Detect which cell encompasses the target text, then output its [x, y] center coordinate. 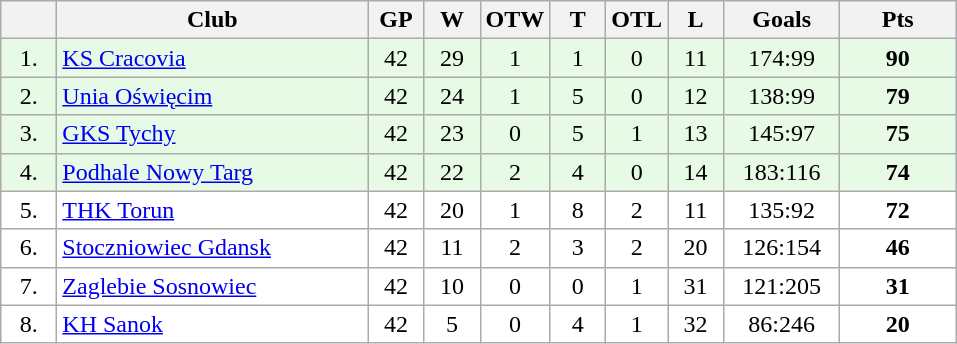
OTW [515, 20]
GKS Tychy [212, 134]
W [452, 20]
183:116 [782, 172]
24 [452, 96]
75 [898, 134]
Pts [898, 20]
74 [898, 172]
4. [29, 172]
T [578, 20]
Zaglebie Sosnowiec [212, 286]
L [696, 20]
Unia Oświęcim [212, 96]
GP [396, 20]
138:99 [782, 96]
8. [29, 324]
46 [898, 248]
3 [578, 248]
10 [452, 286]
Podhale Nowy Targ [212, 172]
Stoczniowiec Gdansk [212, 248]
3. [29, 134]
KH Sanok [212, 324]
23 [452, 134]
121:205 [782, 286]
135:92 [782, 210]
6. [29, 248]
Goals [782, 20]
79 [898, 96]
72 [898, 210]
7. [29, 286]
13 [696, 134]
174:99 [782, 58]
1. [29, 58]
Club [212, 20]
14 [696, 172]
29 [452, 58]
2. [29, 96]
THK Torun [212, 210]
KS Cracovia [212, 58]
145:97 [782, 134]
8 [578, 210]
5. [29, 210]
90 [898, 58]
22 [452, 172]
126:154 [782, 248]
32 [696, 324]
86:246 [782, 324]
OTL [637, 20]
12 [696, 96]
